Detect which cell encompasses the target text, then output its (X, Y) center coordinate. 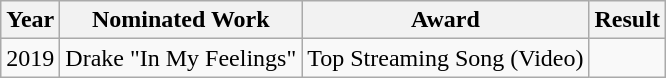
Drake "In My Feelings" (181, 58)
Year (30, 20)
2019 (30, 58)
Top Streaming Song (Video) (446, 58)
Nominated Work (181, 20)
Result (627, 20)
Award (446, 20)
